Search for the cell housing the specified text and yield its (x, y) center coordinate. 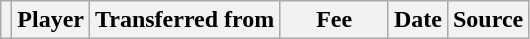
Player (51, 20)
Transferred from (185, 20)
Fee (334, 20)
Source (488, 20)
Date (418, 20)
